Search for the cell housing the specified text and yield its (X, Y) center coordinate. 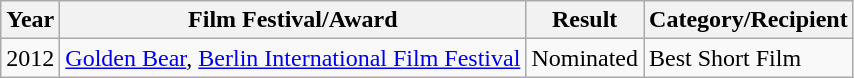
Year (30, 20)
Best Short Film (749, 58)
Category/Recipient (749, 20)
Result (585, 20)
Film Festival/Award (293, 20)
2012 (30, 58)
Golden Bear, Berlin International Film Festival (293, 58)
Nominated (585, 58)
